Return [X, Y] of the center of cell containing provided text 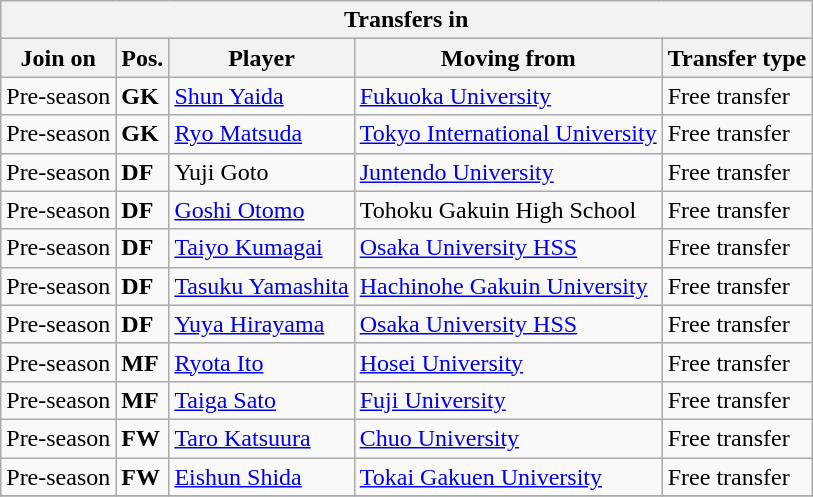
Join on [58, 58]
Tohoku Gakuin High School [508, 210]
Yuji Goto [262, 172]
Player [262, 58]
Yuya Hirayama [262, 324]
Chuo University [508, 438]
Tasuku Yamashita [262, 286]
Taiyo Kumagai [262, 248]
Hosei University [508, 362]
Tokyo International University [508, 134]
Taiga Sato [262, 400]
Eishun Shida [262, 477]
Ryota Ito [262, 362]
Juntendo University [508, 172]
Tokai Gakuen University [508, 477]
Fuji University [508, 400]
Fukuoka University [508, 96]
Hachinohe Gakuin University [508, 286]
Pos. [142, 58]
Taro Katsuura [262, 438]
Goshi Otomo [262, 210]
Transfer type [736, 58]
Transfers in [406, 20]
Ryo Matsuda [262, 134]
Shun Yaida [262, 96]
Moving from [508, 58]
